Return (X, Y) of the center of cell containing provided text 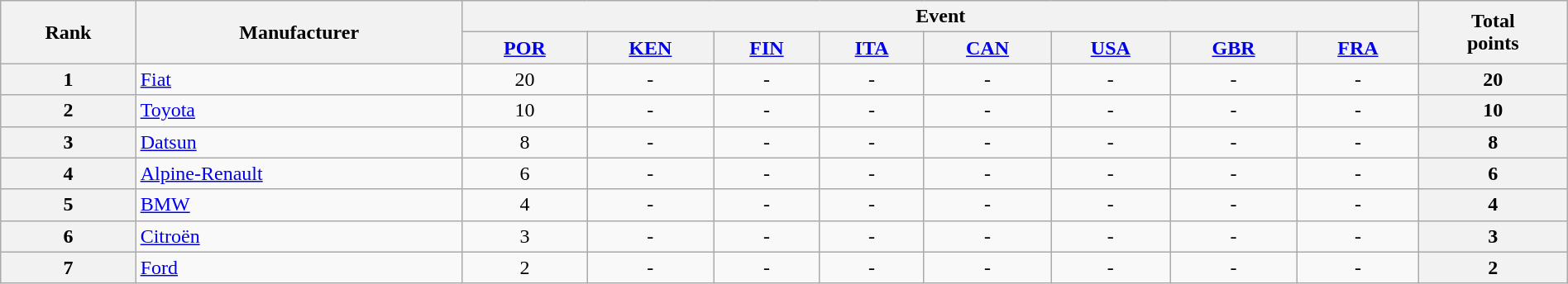
GBR (1234, 48)
1 (68, 79)
Toyota (299, 111)
Ford (299, 267)
BMW (299, 205)
CAN (987, 48)
5 (68, 205)
FIN (767, 48)
Manufacturer (299, 32)
Event (940, 17)
ITA (872, 48)
Alpine-Renault (299, 173)
Totalpoints (1493, 32)
Fiat (299, 79)
Datsun (299, 142)
FRA (1358, 48)
POR (524, 48)
7 (68, 267)
Citroën (299, 236)
Rank (68, 32)
USA (1111, 48)
KEN (651, 48)
